Search for the cell housing the specified text and yield its (X, Y) center coordinate. 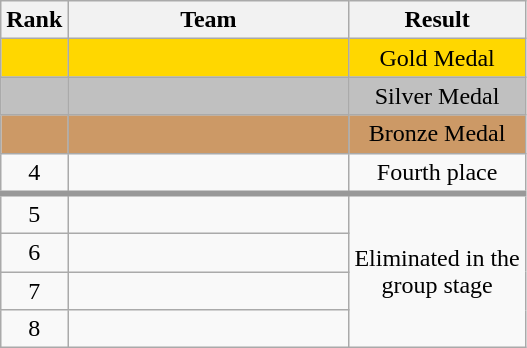
Eliminated in thegroup stage (437, 270)
Result (437, 20)
Bronze Medal (437, 134)
Rank (34, 20)
7 (34, 291)
Silver Medal (437, 96)
Fourth place (437, 173)
Gold Medal (437, 58)
5 (34, 213)
8 (34, 329)
Team (208, 20)
6 (34, 253)
4 (34, 173)
